Determine the [X, Y] coordinate at the center of the cell enclosing the given text.  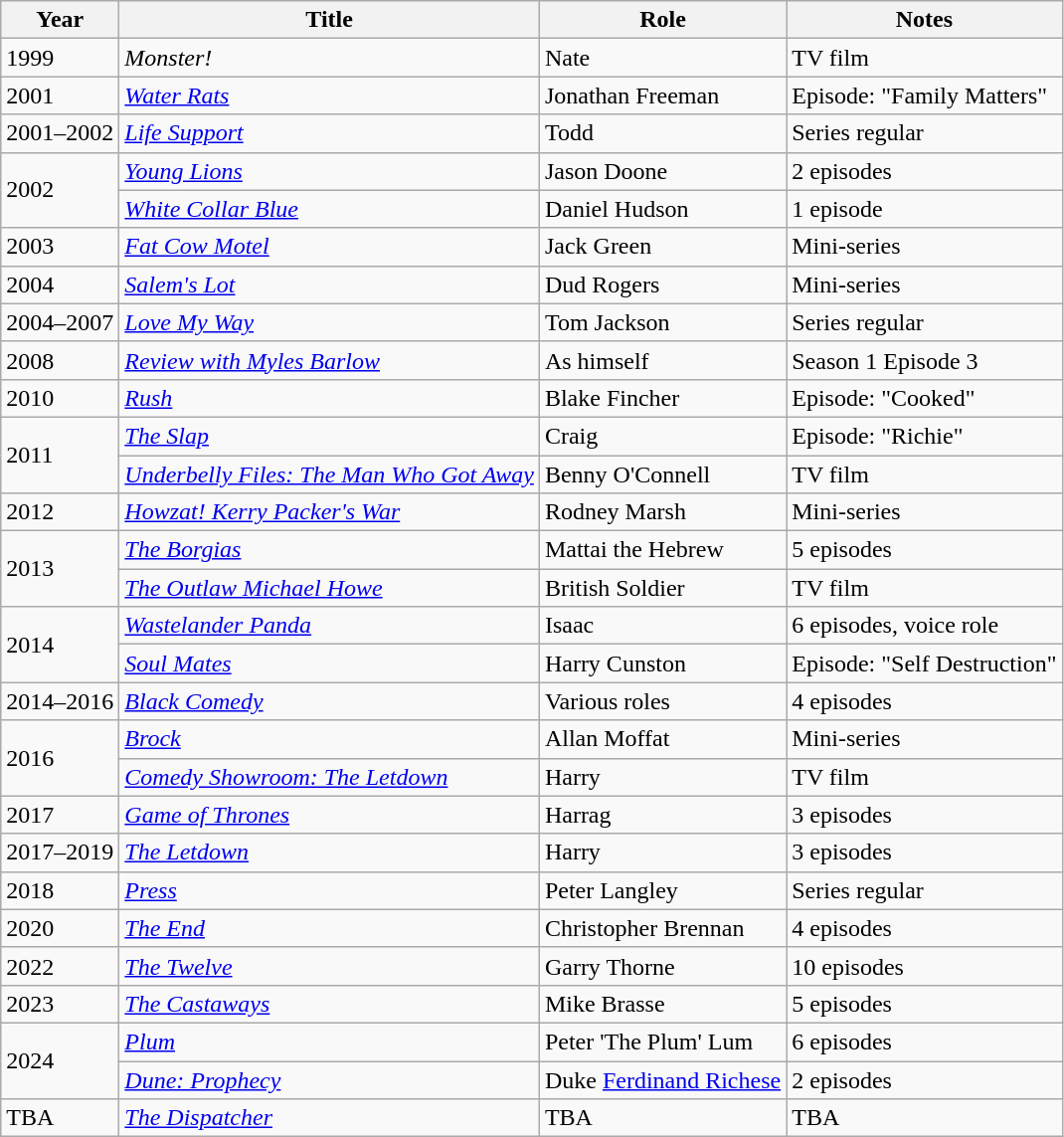
Nate [662, 58]
1999 [60, 58]
2003 [60, 247]
2022 [60, 966]
Role [662, 20]
Dud Rogers [662, 284]
British Soldier [662, 588]
2016 [60, 758]
Year [60, 20]
The Letdown [330, 853]
The Castaways [330, 1004]
The End [330, 928]
2001–2002 [60, 133]
Life Support [330, 133]
Notes [925, 20]
2013 [60, 569]
Isaac [662, 626]
The Twelve [330, 966]
Harrag [662, 815]
Blake Fincher [662, 398]
Todd [662, 133]
2020 [60, 928]
Mike Brasse [662, 1004]
2002 [60, 190]
2008 [60, 360]
Peter Langley [662, 890]
Episode: "Self Destruction" [925, 663]
2011 [60, 455]
2018 [60, 890]
Dune: Prophecy [330, 1079]
Harry Cunston [662, 663]
Love My Way [330, 322]
Howzat! Kerry Packer's War [330, 512]
2004 [60, 284]
6 episodes [925, 1042]
Episode: "Richie" [925, 436]
Comedy Showroom: The Letdown [330, 777]
Daniel Hudson [662, 209]
Jason Doone [662, 171]
Water Rats [330, 95]
Duke Ferdinand Richese [662, 1079]
Episode: "Family Matters" [925, 95]
Soul Mates [330, 663]
Game of Thrones [330, 815]
Episode: "Cooked" [925, 398]
Monster! [330, 58]
10 episodes [925, 966]
White Collar Blue [330, 209]
1 episode [925, 209]
Benny O'Connell [662, 474]
Rodney Marsh [662, 512]
2012 [60, 512]
6 episodes, voice role [925, 626]
The Dispatcher [330, 1118]
Fat Cow Motel [330, 247]
The Slap [330, 436]
Review with Myles Barlow [330, 360]
The Outlaw Michael Howe [330, 588]
2017–2019 [60, 853]
Young Lions [330, 171]
2001 [60, 95]
Plum [330, 1042]
2014–2016 [60, 701]
Wastelander Panda [330, 626]
2024 [60, 1060]
Allan Moffat [662, 739]
Black Comedy [330, 701]
2023 [60, 1004]
The Borgias [330, 550]
Tom Jackson [662, 322]
Peter 'The Plum' Lum [662, 1042]
Jack Green [662, 247]
As himself [662, 360]
2010 [60, 398]
Christopher Brennan [662, 928]
Craig [662, 436]
Various roles [662, 701]
2017 [60, 815]
2004–2007 [60, 322]
Garry Thorne [662, 966]
Season 1 Episode 3 [925, 360]
Mattai the Hebrew [662, 550]
2014 [60, 645]
Rush [330, 398]
Press [330, 890]
Salem's Lot [330, 284]
Brock [330, 739]
Jonathan Freeman [662, 95]
Underbelly Files: The Man Who Got Away [330, 474]
Title [330, 20]
